Determine the [X, Y] coordinate at the center of the cell enclosing the given text.  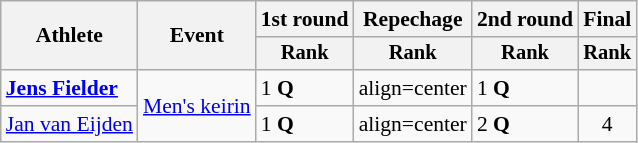
Repechage [413, 19]
Jan van Eijden [70, 124]
2 Q [525, 124]
1st round [305, 19]
Athlete [70, 36]
Men's keirin [197, 106]
4 [607, 124]
Final [607, 19]
2nd round [525, 19]
Event [197, 36]
Jens Fielder [70, 88]
